From the cell containing the given text, extract its center point as [x, y] coordinate. 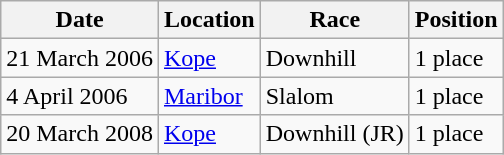
4 April 2006 [80, 96]
Downhill (JR) [334, 134]
Position [456, 20]
21 March 2006 [80, 58]
Race [334, 20]
Downhill [334, 58]
Slalom [334, 96]
Date [80, 20]
Location [209, 20]
Maribor [209, 96]
20 March 2008 [80, 134]
